Locate the cell with the specified text and output its (X, Y) center coordinate. 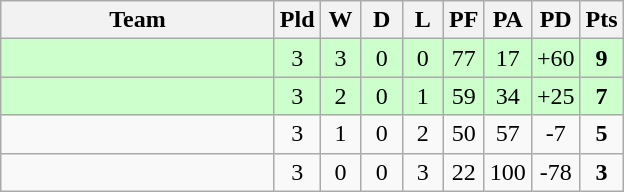
PF (464, 20)
Team (138, 20)
-78 (556, 172)
PA (508, 20)
34 (508, 96)
100 (508, 172)
W (340, 20)
L (422, 20)
50 (464, 134)
77 (464, 58)
59 (464, 96)
57 (508, 134)
Pld (297, 20)
+60 (556, 58)
22 (464, 172)
+25 (556, 96)
-7 (556, 134)
9 (602, 58)
Pts (602, 20)
5 (602, 134)
D (382, 20)
PD (556, 20)
17 (508, 58)
7 (602, 96)
